Determine the (x, y) coordinate at the center of the cell enclosing the given text.  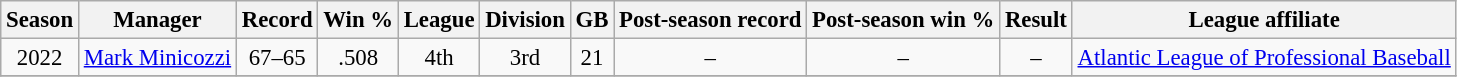
League (438, 20)
Season (40, 20)
4th (438, 58)
Division (525, 20)
67–65 (276, 58)
Mark Minicozzi (157, 58)
GB (592, 20)
League affiliate (1264, 20)
Win % (358, 20)
.508 (358, 58)
Manager (157, 20)
Atlantic League of Professional Baseball (1264, 58)
21 (592, 58)
Post-season record (710, 20)
2022 (40, 58)
Record (276, 20)
Post-season win % (904, 20)
3rd (525, 58)
Result (1036, 20)
